Scan for the cell matching the given text and deliver its (X, Y) coordinate at center. 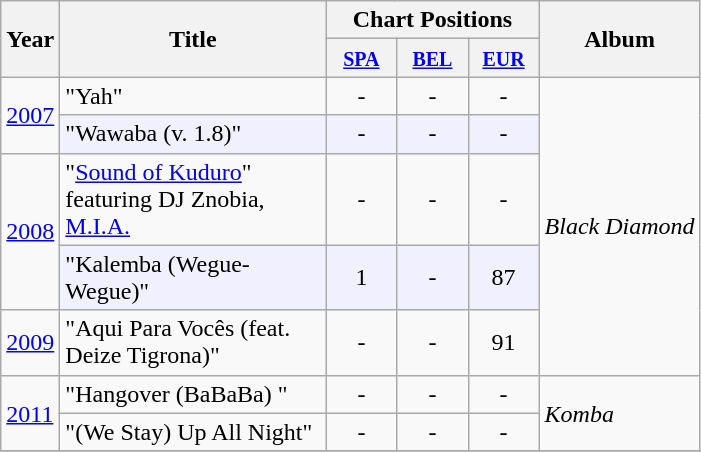
Album (620, 39)
"Hangover (BaBaBa) " (193, 394)
91 (504, 342)
Komba (620, 413)
"(We Stay) Up All Night" (193, 432)
Black Diamond (620, 226)
87 (504, 278)
Title (193, 39)
Year (30, 39)
Chart Positions (432, 20)
2008 (30, 232)
2009 (30, 342)
"Wawaba (v. 1.8)" (193, 134)
"Aqui Para Vocês (feat. Deize Tigrona)" (193, 342)
SPA (362, 58)
2007 (30, 115)
2011 (30, 413)
EUR (504, 58)
"Yah" (193, 96)
BEL (432, 58)
"Kalemba (Wegue-Wegue)" (193, 278)
1 (362, 278)
"Sound of Kuduro" featuring DJ Znobia, M.I.A. (193, 199)
